From the cell containing the given text, extract its center point as [x, y] coordinate. 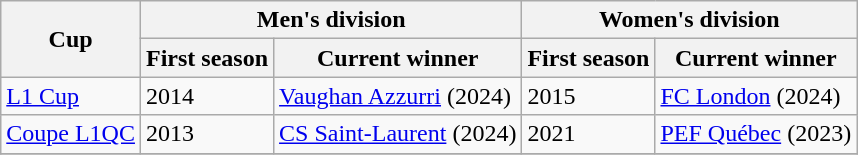
Women's division [690, 20]
Cup [71, 39]
Vaughan Azzurri (2024) [398, 96]
2021 [588, 134]
L1 Cup [71, 96]
FC London (2024) [756, 96]
Coupe L1QC [71, 134]
CS Saint-Laurent (2024) [398, 134]
2015 [588, 96]
2014 [206, 96]
Men's division [330, 20]
2013 [206, 134]
PEF Québec (2023) [756, 134]
